Determine the [x, y] coordinate at the center of the cell enclosing the given text.  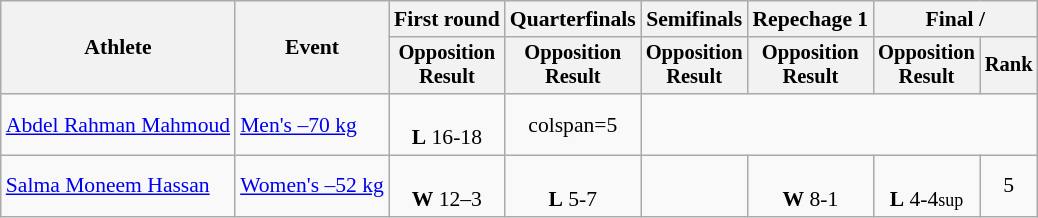
L 4-4sup [926, 186]
Men's –70 kg [312, 124]
W 12–3 [447, 186]
Repechage 1 [810, 19]
Event [312, 48]
L 5-7 [573, 186]
Athlete [118, 48]
Salma Moneem Hassan [118, 186]
colspan=5 [573, 124]
W 8-1 [810, 186]
First round [447, 19]
Final / [955, 19]
Women's –52 kg [312, 186]
Rank [1009, 66]
5 [1009, 186]
Quarterfinals [573, 19]
Semifinals [694, 19]
L 16-18 [447, 124]
Abdel Rahman Mahmoud [118, 124]
